Detect which cell encompasses the target text, then output its (x, y) center coordinate. 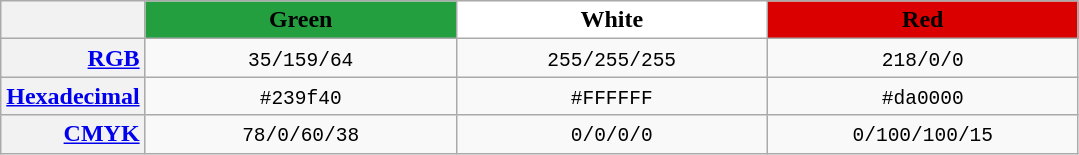
218/0/0 (922, 58)
White (612, 20)
Green (300, 20)
255/255/255 (612, 58)
CMYK (73, 134)
0/0/0/0 (612, 134)
#FFFFFF (612, 96)
0/100/100/15 (922, 134)
#da0000 (922, 96)
RGB (73, 58)
78/0/60/38 (300, 134)
35/159/64 (300, 58)
#239f40 (300, 96)
Hexadecimal (73, 96)
Red (922, 20)
